Pinpoint the cell where the given text exists, returning its (X, Y) midpoint coordinate. 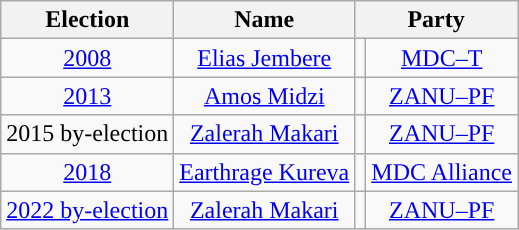
2022 by-election (88, 210)
Amos Midzi (264, 96)
Earthrage Kureva (264, 172)
MDC Alliance (442, 172)
Party (436, 20)
MDC–T (442, 58)
Name (264, 20)
2008 (88, 58)
2018 (88, 172)
2015 by-election (88, 134)
Elias Jembere (264, 58)
2013 (88, 96)
Election (88, 20)
